Extract the [x, y] coordinate from the center of the cell holding the provided text.  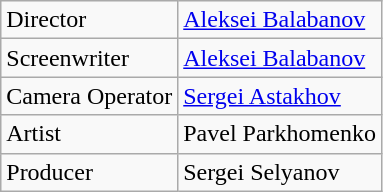
Director [90, 20]
Producer [90, 172]
Sergei Astakhov [280, 96]
Sergei Selyanov [280, 172]
Artist [90, 134]
Pavel Parkhomenko [280, 134]
Screenwriter [90, 58]
Camera Operator [90, 96]
